Return the [x, y] coordinate for the center point of the cell that contains the specified text.  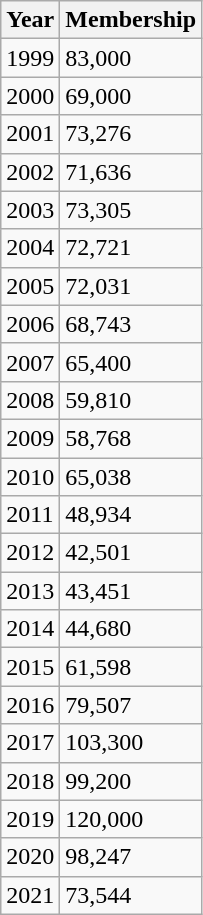
2006 [30, 324]
73,544 [131, 895]
2010 [30, 477]
2003 [30, 210]
61,598 [131, 667]
2019 [30, 819]
2018 [30, 781]
2002 [30, 172]
65,400 [131, 362]
68,743 [131, 324]
71,636 [131, 172]
2004 [30, 248]
2016 [30, 705]
44,680 [131, 629]
69,000 [131, 96]
1999 [30, 58]
2013 [30, 591]
79,507 [131, 705]
2020 [30, 857]
2008 [30, 400]
2009 [30, 438]
65,038 [131, 477]
120,000 [131, 819]
48,934 [131, 515]
2017 [30, 743]
2012 [30, 553]
2001 [30, 134]
72,031 [131, 286]
2000 [30, 96]
2011 [30, 515]
Membership [131, 20]
43,451 [131, 591]
42,501 [131, 553]
103,300 [131, 743]
72,721 [131, 248]
58,768 [131, 438]
2005 [30, 286]
2007 [30, 362]
2021 [30, 895]
59,810 [131, 400]
83,000 [131, 58]
73,305 [131, 210]
98,247 [131, 857]
Year [30, 20]
2015 [30, 667]
99,200 [131, 781]
2014 [30, 629]
73,276 [131, 134]
